Determine the [x, y] coordinate at the center of the cell enclosing the given text.  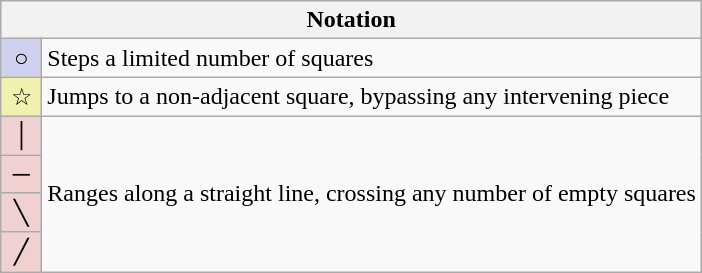
○ [22, 58]
│ [22, 135]
Steps a limited number of squares [372, 58]
╱ [22, 252]
☆ [22, 97]
╲ [22, 213]
─ [22, 173]
Ranges along a straight line, crossing any number of empty squares [372, 194]
Notation [352, 20]
Jumps to a non-adjacent square, bypassing any intervening piece [372, 97]
